Return the (x, y) coordinate for the center point of the cell that contains the specified text.  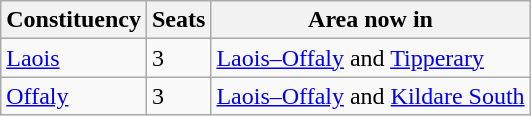
Laois–Offaly and Kildare South (370, 96)
Laois (74, 58)
Constituency (74, 20)
Offaly (74, 96)
Seats (178, 20)
Laois–Offaly and Tipperary (370, 58)
Area now in (370, 20)
